From the cell containing the given text, extract its center point as (x, y) coordinate. 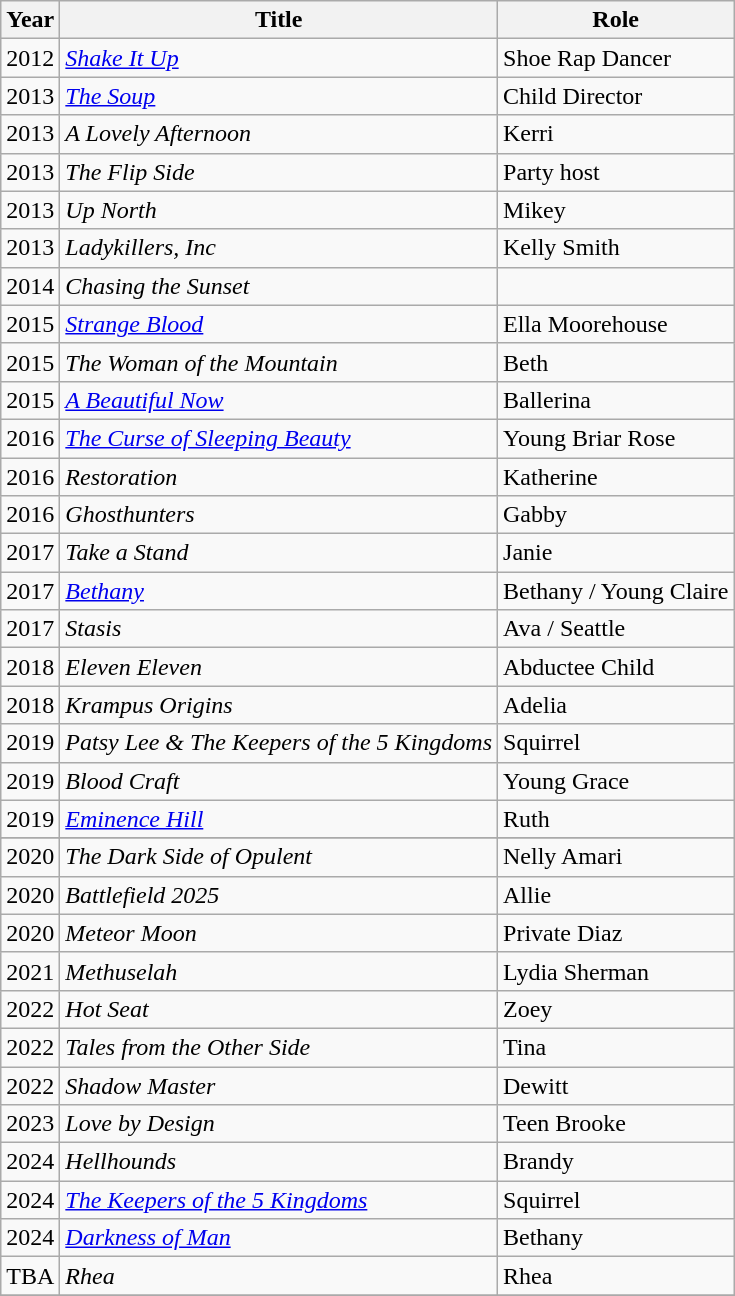
The Woman of the Mountain (279, 362)
Adelia (616, 705)
Battlefield 2025 (279, 895)
Katherine (616, 477)
Janie (616, 553)
Hot Seat (279, 1009)
Year (30, 20)
Ballerina (616, 400)
Child Director (616, 96)
Patsy Lee & The Keepers of the 5 Kingdoms (279, 743)
Allie (616, 895)
Nelly Amari (616, 857)
Shake It Up (279, 58)
Methuselah (279, 971)
A Beautiful Now (279, 400)
Love by Design (279, 1124)
Eminence Hill (279, 819)
Meteor Moon (279, 933)
Hellhounds (279, 1162)
Brandy (616, 1162)
Lydia Sherman (616, 971)
2012 (30, 58)
2014 (30, 286)
Zoey (616, 1009)
Young Grace (616, 781)
Shadow Master (279, 1085)
Krampus Origins (279, 705)
TBA (30, 1276)
Up North (279, 210)
Kelly Smith (616, 248)
Ruth (616, 819)
Role (616, 20)
2023 (30, 1124)
The Soup (279, 96)
Ladykillers, Inc (279, 248)
Darkness of Man (279, 1238)
Ella Moorehouse (616, 324)
Eleven Eleven (279, 667)
Beth (616, 362)
Bethany / Young Claire (616, 591)
Restoration (279, 477)
Gabby (616, 515)
Title (279, 20)
Party host (616, 172)
The Curse of Sleeping Beauty (279, 438)
A Lovely Afternoon (279, 134)
The Keepers of the 5 Kingdoms (279, 1200)
Young Briar Rose (616, 438)
2021 (30, 971)
Ava / Seattle (616, 629)
The Dark Side of Opulent (279, 857)
Blood Craft (279, 781)
Ghosthunters (279, 515)
Shoe Rap Dancer (616, 58)
Stasis (279, 629)
Take a Stand (279, 553)
Tales from the Other Side (279, 1047)
The Flip Side (279, 172)
Private Diaz (616, 933)
Tina (616, 1047)
Mikey (616, 210)
Chasing the Sunset (279, 286)
Kerri (616, 134)
Teen Brooke (616, 1124)
Strange Blood (279, 324)
Abductee Child (616, 667)
Dewitt (616, 1085)
